For the text-containing cell, return its midpoint in (x, y) coordinate format. 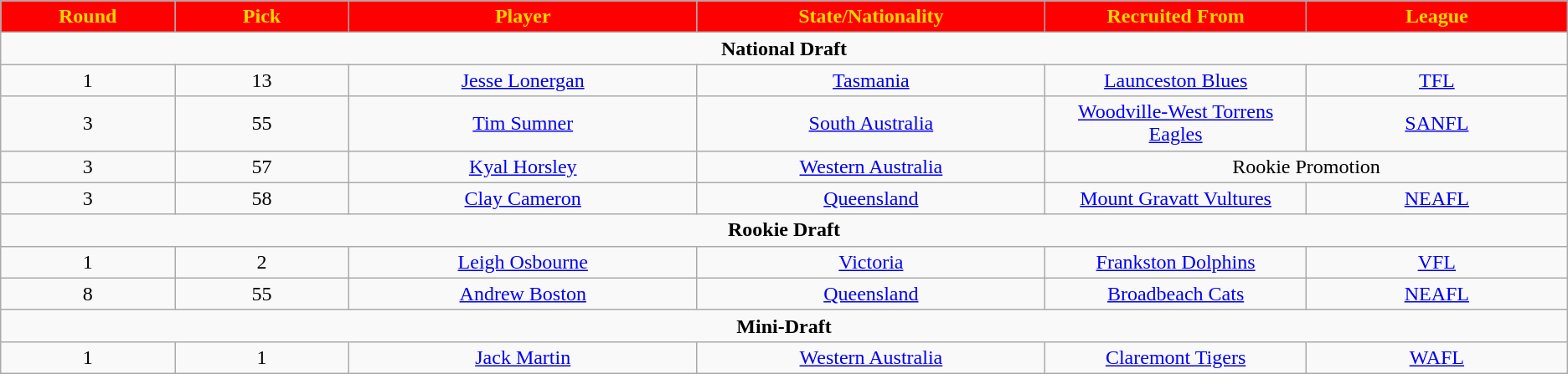
2 (262, 262)
Tasmania (871, 80)
Mount Gravatt Vultures (1176, 198)
TFL (1436, 80)
WAFL (1436, 357)
Recruited From (1176, 17)
State/Nationality (871, 17)
South Australia (871, 124)
Jack Martin (523, 357)
Andrew Boston (523, 294)
58 (262, 198)
Rookie Promotion (1307, 167)
Claremont Tigers (1176, 357)
Pick (262, 17)
Woodville-West Torrens Eagles (1176, 124)
Jesse Lonergan (523, 80)
Victoria (871, 262)
Frankston Dolphins (1176, 262)
Round (88, 17)
Tim Sumner (523, 124)
SANFL (1436, 124)
League (1436, 17)
13 (262, 80)
Launceston Blues (1176, 80)
Broadbeach Cats (1176, 294)
National Draft (784, 49)
Clay Cameron (523, 198)
Rookie Draft (784, 230)
VFL (1436, 262)
8 (88, 294)
Mini-Draft (784, 325)
Player (523, 17)
Leigh Osbourne (523, 262)
57 (262, 167)
Kyal Horsley (523, 167)
